Locate the cell with the specified text and output its [X, Y] center coordinate. 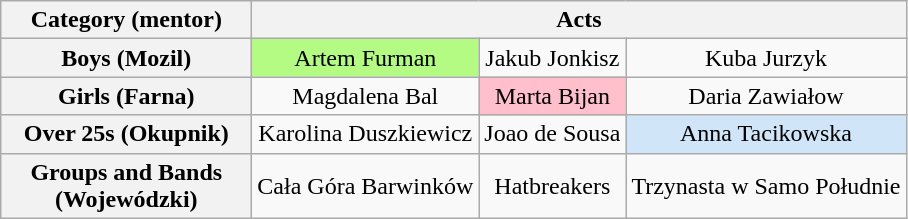
Artem Furman [366, 58]
Hatbreakers [552, 186]
Trzynasta w Samo Południe [766, 186]
Marta Bijan [552, 96]
Girls (Farna) [126, 96]
Acts [579, 20]
Category (mentor) [126, 20]
Cała Góra Barwinków [366, 186]
Groups and Bands (Wojewódzki) [126, 186]
Magdalena Bal [366, 96]
Kuba Jurzyk [766, 58]
Karolina Duszkiewicz [366, 134]
Daria Zawiałow [766, 96]
Jakub Jonkisz [552, 58]
Joao de Sousa [552, 134]
Anna Tacikowska [766, 134]
Over 25s (Okupnik) [126, 134]
Boys (Mozil) [126, 58]
